Return the (x, y) coordinate for the center point of the cell that contains the specified text.  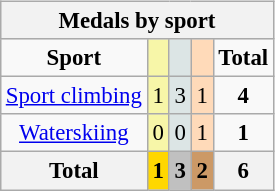
Sport climbing (74, 96)
Medals by sport (136, 21)
4 (243, 96)
6 (243, 171)
Sport (74, 58)
2 (202, 171)
Waterskiing (74, 133)
